Determine the [X, Y] coordinate at the center of the cell enclosing the given text.  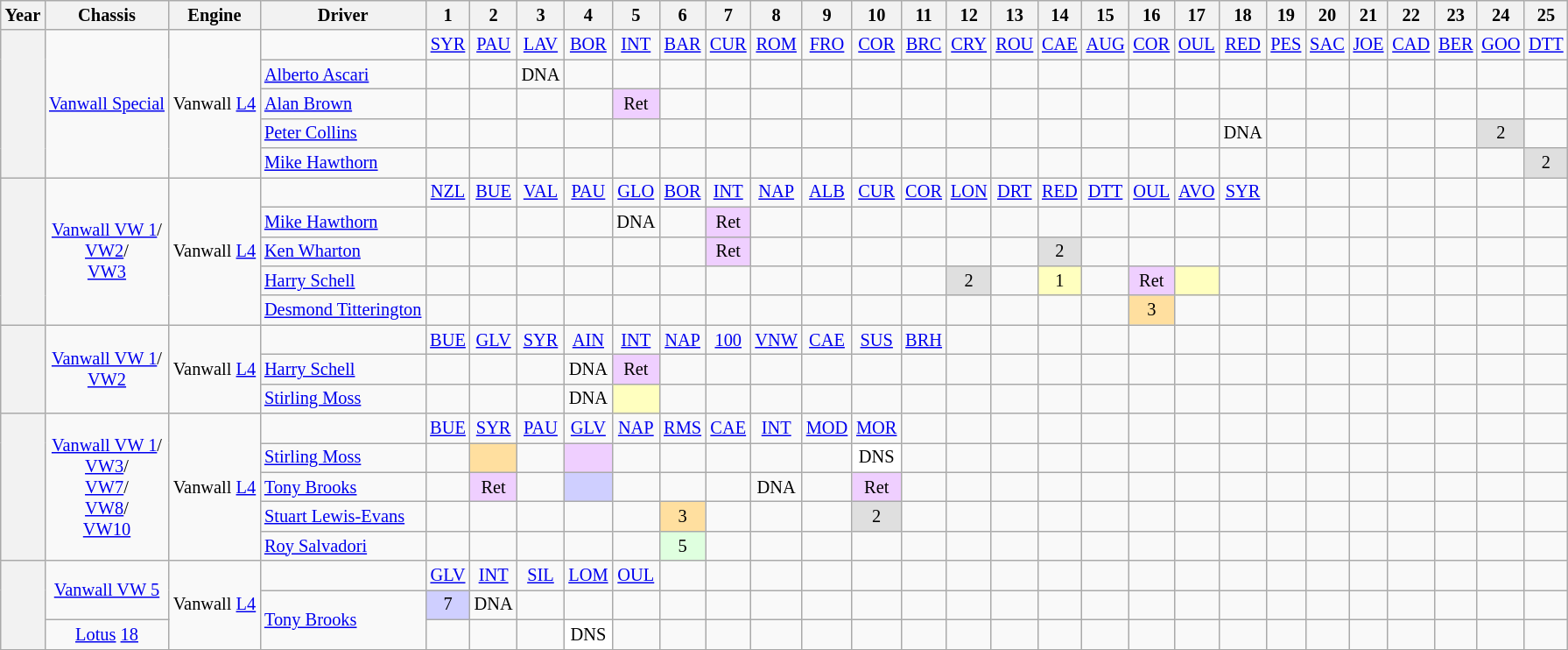
24 [1501, 15]
SUS [876, 340]
LON [969, 192]
23 [1455, 15]
AUG [1106, 45]
4 [588, 15]
8 [777, 15]
RMS [683, 428]
JOE [1369, 45]
Year [23, 15]
BRC [924, 45]
NZL [447, 192]
BRH [924, 340]
ALB [826, 192]
Alan Brown [343, 103]
DRT [1014, 192]
25 [1546, 15]
Desmond Titterington [343, 310]
100 [728, 340]
6 [683, 15]
GOO [1501, 45]
Vanwall VW 5 [107, 590]
Vanwall VW 1/VW2 [107, 370]
ROU [1014, 45]
14 [1059, 15]
Roy Salvadori [343, 546]
LOM [588, 576]
ROM [777, 45]
12 [969, 15]
Vanwall Special [107, 103]
22 [1411, 15]
SAC [1327, 45]
10 [876, 15]
Vanwall VW 1/VW2/VW3 [107, 251]
Ken Wharton [343, 251]
CAD [1411, 45]
PES [1285, 45]
Alberto Ascari [343, 74]
21 [1369, 15]
CRY [969, 45]
FRO [826, 45]
11 [924, 15]
VAL [541, 192]
VNW [777, 340]
Lotus 18 [107, 634]
AVO [1197, 192]
Driver [343, 15]
19 [1285, 15]
SIL [541, 576]
AIN [588, 340]
17 [1197, 15]
BER [1455, 45]
Stuart Lewis-Evans [343, 516]
LAV [541, 45]
MOD [826, 428]
Vanwall VW 1/VW3/VW7/VW8/VW10 [107, 487]
Chassis [107, 15]
Engine [214, 15]
16 [1151, 15]
MOR [876, 428]
15 [1106, 15]
13 [1014, 15]
Peter Collins [343, 133]
GLO [636, 192]
BAR [683, 45]
20 [1327, 15]
18 [1243, 15]
9 [826, 15]
